Output the (X, Y) coordinate of the center of the cell containing the given text.  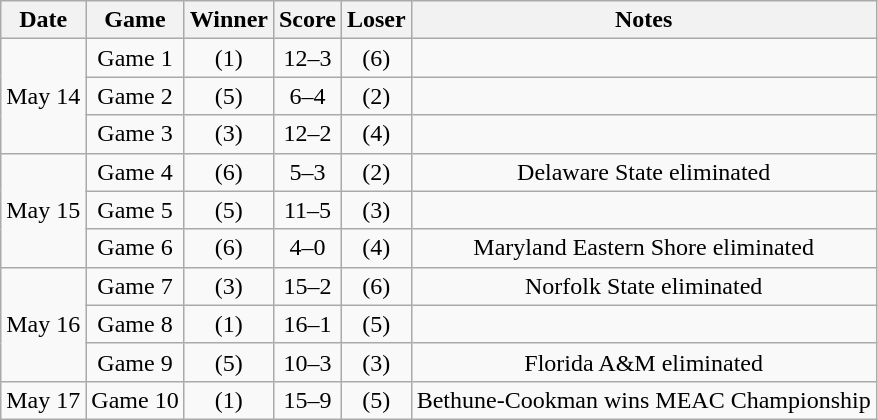
Game 6 (135, 248)
May 14 (44, 96)
Loser (376, 20)
Game 2 (135, 96)
6–4 (307, 96)
10–3 (307, 362)
Notes (644, 20)
Florida A&M eliminated (644, 362)
16–1 (307, 324)
Date (44, 20)
May 17 (44, 400)
Game 9 (135, 362)
Game (135, 20)
5–3 (307, 172)
Game 10 (135, 400)
4–0 (307, 248)
Game 4 (135, 172)
Bethune-Cookman wins MEAC Championship (644, 400)
15–9 (307, 400)
12–2 (307, 134)
15–2 (307, 286)
Game 3 (135, 134)
Game 1 (135, 58)
Score (307, 20)
May 16 (44, 324)
Maryland Eastern Shore eliminated (644, 248)
Norfolk State eliminated (644, 286)
May 15 (44, 210)
Game 8 (135, 324)
Game 7 (135, 286)
11–5 (307, 210)
Delaware State eliminated (644, 172)
Game 5 (135, 210)
Winner (228, 20)
12–3 (307, 58)
